Output the [x, y] coordinate of the center of the cell containing the given text.  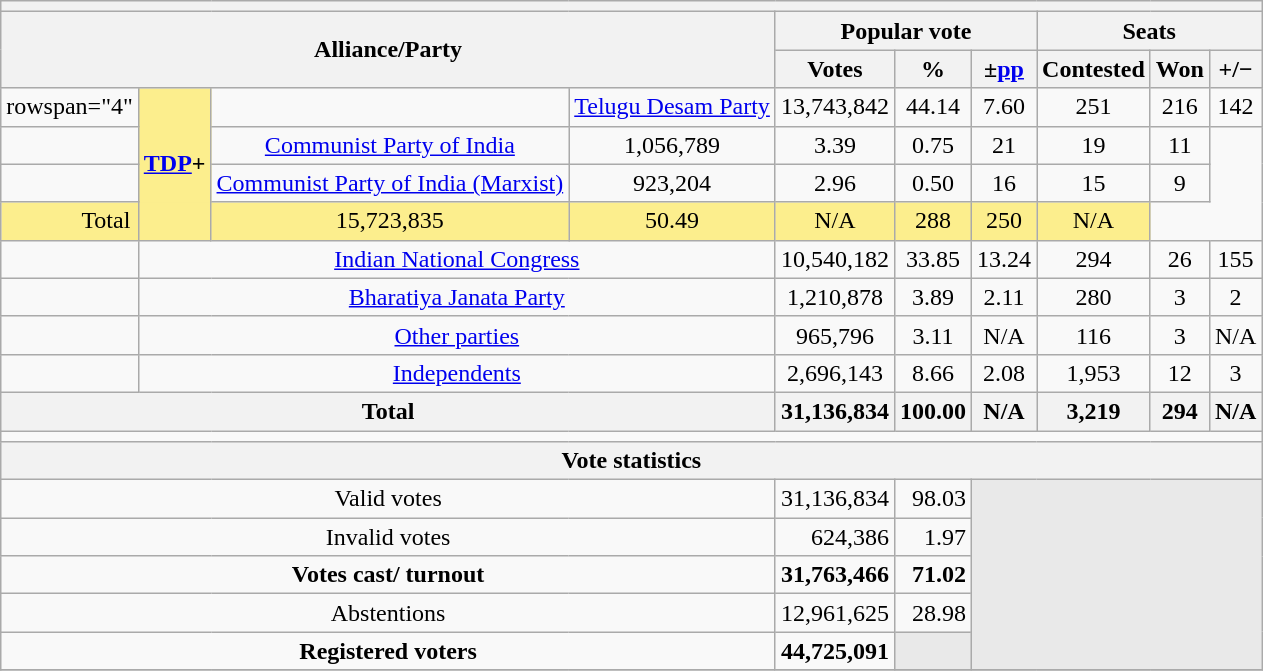
Bharatiya Janata Party [456, 297]
624,386 [834, 537]
Won [1180, 69]
33.85 [932, 259]
Communist Party of India [390, 145]
1,056,789 [672, 145]
Votes cast/ turnout [388, 575]
13,743,842 [834, 107]
0.50 [932, 183]
923,204 [672, 183]
rowspan="4" [70, 107]
50.49 [672, 221]
965,796 [834, 335]
251 [1094, 107]
Alliance/Party [388, 50]
26 [1180, 259]
15,723,835 [390, 221]
3,219 [1094, 411]
250 [1004, 221]
7.60 [1004, 107]
TDP+ [174, 164]
44,725,091 [834, 651]
12,961,625 [834, 613]
2 [1235, 297]
Abstentions [388, 613]
3.39 [834, 145]
100.00 [932, 411]
Indian National Congress [456, 259]
0.75 [932, 145]
Other parties [456, 335]
155 [1235, 259]
% [932, 69]
+/− [1235, 69]
Popular vote [906, 31]
1,210,878 [834, 297]
3.11 [932, 335]
19 [1094, 145]
2.08 [1004, 373]
71.02 [932, 575]
21 [1004, 145]
±pp [1004, 69]
12 [1180, 373]
216 [1180, 107]
Seats [1150, 31]
116 [1094, 335]
3.89 [932, 297]
28.98 [932, 613]
2.96 [834, 183]
44.14 [932, 107]
31,763,466 [834, 575]
280 [1094, 297]
288 [932, 221]
1,953 [1094, 373]
15 [1094, 183]
Votes [834, 69]
142 [1235, 107]
Invalid votes [388, 537]
Registered voters [388, 651]
Valid votes [388, 499]
Communist Party of India (Marxist) [390, 183]
8.66 [932, 373]
11 [1180, 145]
9 [1180, 183]
Contested [1094, 69]
1.97 [932, 537]
2.11 [1004, 297]
16 [1004, 183]
13.24 [1004, 259]
Vote statistics [632, 461]
2,696,143 [834, 373]
Telugu Desam Party [672, 107]
Independents [456, 373]
10,540,182 [834, 259]
98.03 [932, 499]
